Return the [x, y] coordinate for the center point of the cell that contains the specified text.  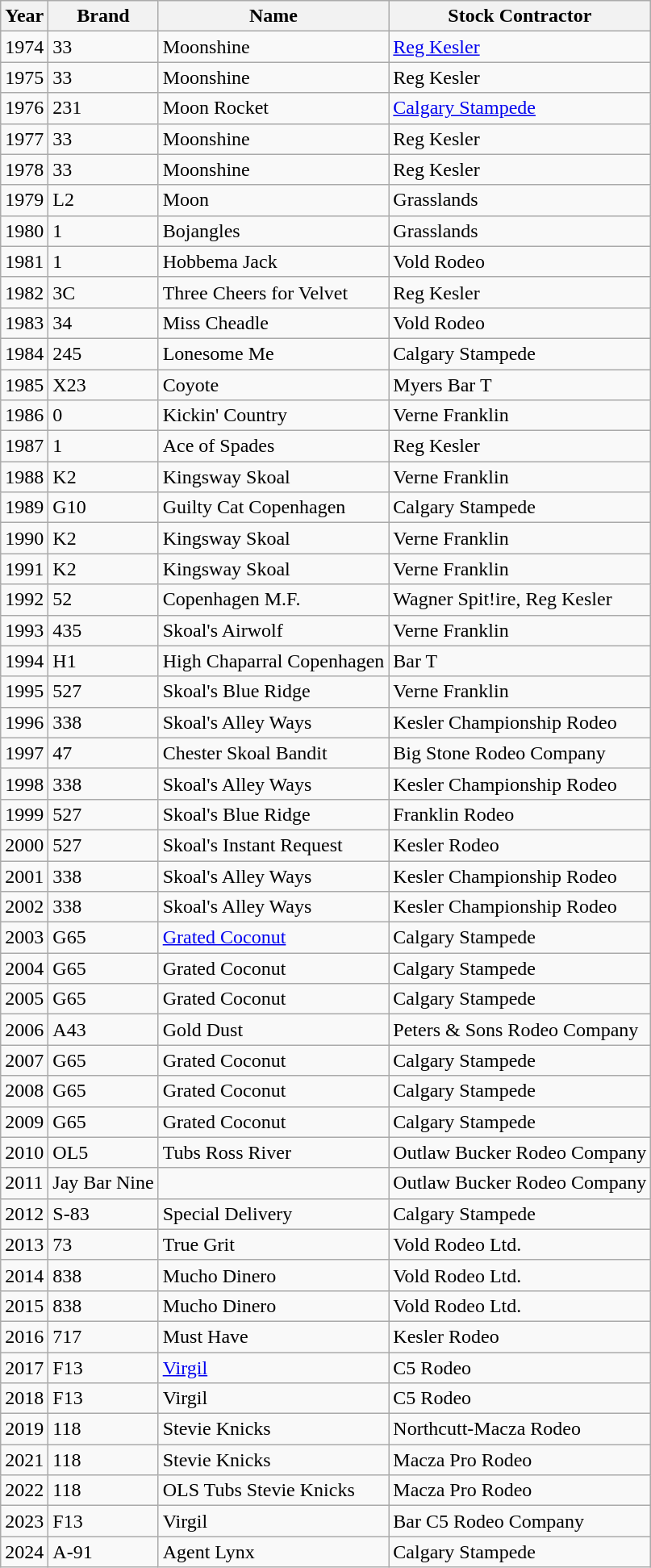
1985 [24, 385]
1977 [24, 139]
245 [103, 353]
High Chaparral Copenhagen [273, 661]
2024 [24, 1552]
2004 [24, 968]
Peters & Sons Rodeo Company [520, 1030]
Special Delivery [273, 1214]
Wagner Spit!ire, Reg Kesler [520, 600]
2005 [24, 999]
Bar C5 Rodeo Company [520, 1521]
Chester Skoal Bandit [273, 753]
1982 [24, 292]
Agent Lynx [273, 1552]
2014 [24, 1275]
1986 [24, 416]
Moon Rocket [273, 108]
Jay Bar Nine [103, 1183]
1978 [24, 169]
1975 [24, 77]
1983 [24, 323]
1998 [24, 784]
G10 [103, 508]
2015 [24, 1306]
Stock Contractor [520, 16]
1981 [24, 261]
1979 [24, 200]
2000 [24, 845]
3C [103, 292]
Tubs Ross River [273, 1152]
2001 [24, 876]
1994 [24, 661]
2009 [24, 1122]
2019 [24, 1429]
1995 [24, 692]
Ace of Spades [273, 446]
47 [103, 753]
2006 [24, 1030]
2007 [24, 1060]
1997 [24, 753]
Skoal's Airwolf [273, 630]
1993 [24, 630]
S-83 [103, 1214]
1989 [24, 508]
2013 [24, 1244]
73 [103, 1244]
2021 [24, 1460]
34 [103, 323]
X23 [103, 385]
2018 [24, 1399]
52 [103, 600]
OLS Tubs Stevie Knicks [273, 1491]
Must Have [273, 1336]
1990 [24, 538]
1988 [24, 477]
Brand [103, 16]
2011 [24, 1183]
2010 [24, 1152]
L2 [103, 200]
1999 [24, 814]
2008 [24, 1091]
Kickin' Country [273, 416]
A-91 [103, 1552]
1984 [24, 353]
Miss Cheadle [273, 323]
Bar T [520, 661]
1987 [24, 446]
Year [24, 16]
Bojangles [273, 231]
2002 [24, 907]
Moon [273, 200]
2003 [24, 938]
Hobbema Jack [273, 261]
OL5 [103, 1152]
Northcutt-Macza Rodeo [520, 1429]
Skoal's Instant Request [273, 845]
Big Stone Rodeo Company [520, 753]
Myers Bar T [520, 385]
435 [103, 630]
1974 [24, 47]
2023 [24, 1521]
Franklin Rodeo [520, 814]
2022 [24, 1491]
Guilty Cat Copenhagen [273, 508]
1976 [24, 108]
2016 [24, 1336]
1996 [24, 722]
2012 [24, 1214]
Coyote [273, 385]
1980 [24, 231]
Three Cheers for Velvet [273, 292]
231 [103, 108]
True Grit [273, 1244]
Copenhagen M.F. [273, 600]
H1 [103, 661]
Name [273, 16]
0 [103, 416]
717 [103, 1336]
1992 [24, 600]
1991 [24, 569]
Gold Dust [273, 1030]
Lonesome Me [273, 353]
A43 [103, 1030]
2017 [24, 1368]
